Capture the cell that displays the provided text and extract its (x, y) central coordinate. 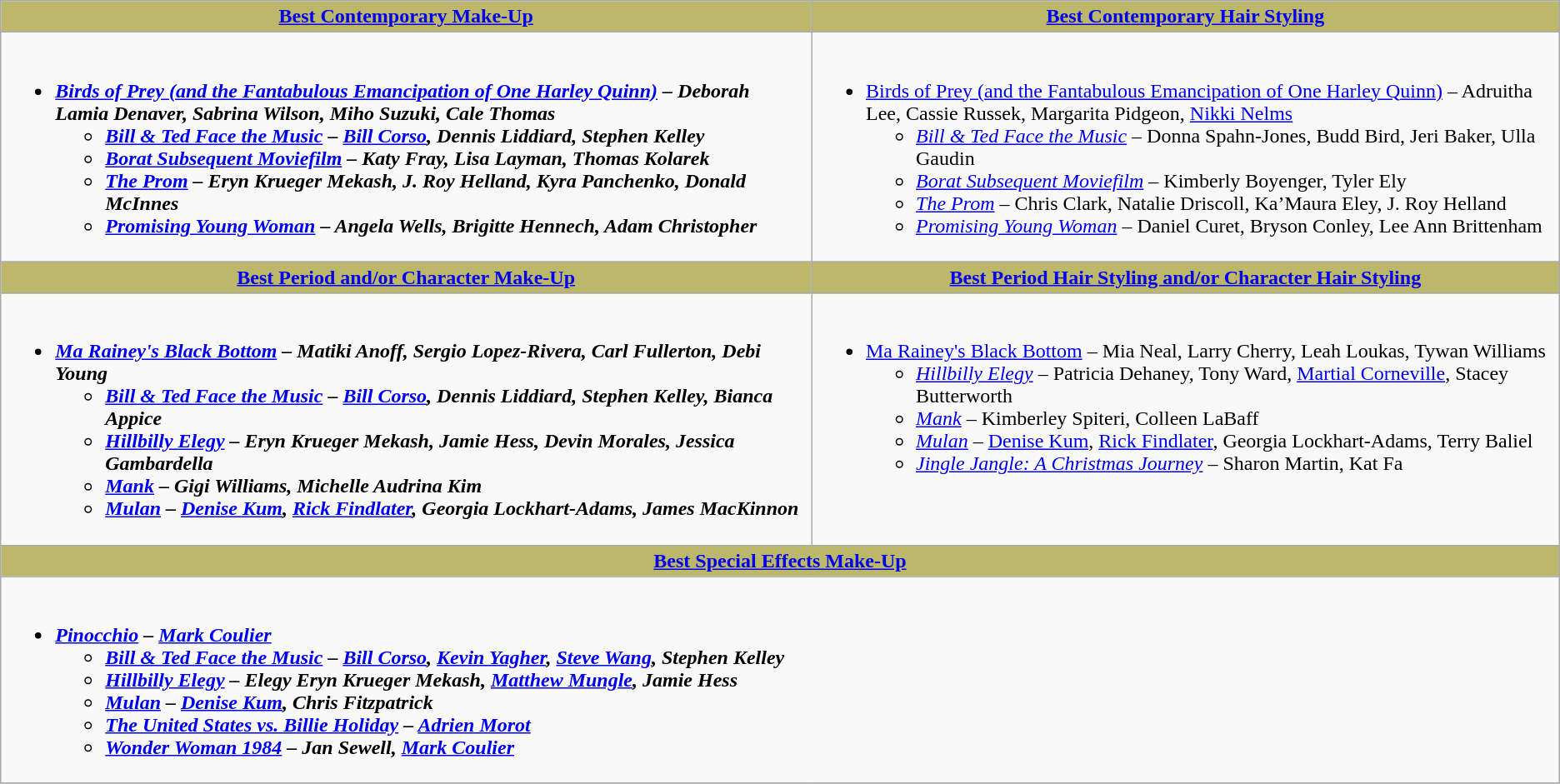
Best Special Effects Make-Up (780, 561)
Best Contemporary Make-Up (407, 17)
Best Period Hair Styling and/or Character Hair Styling (1186, 277)
Best Period and/or Character Make-Up (407, 277)
Best Contemporary Hair Styling (1186, 17)
